Return the [X, Y] coordinate for the center point of the cell that contains the specified text.  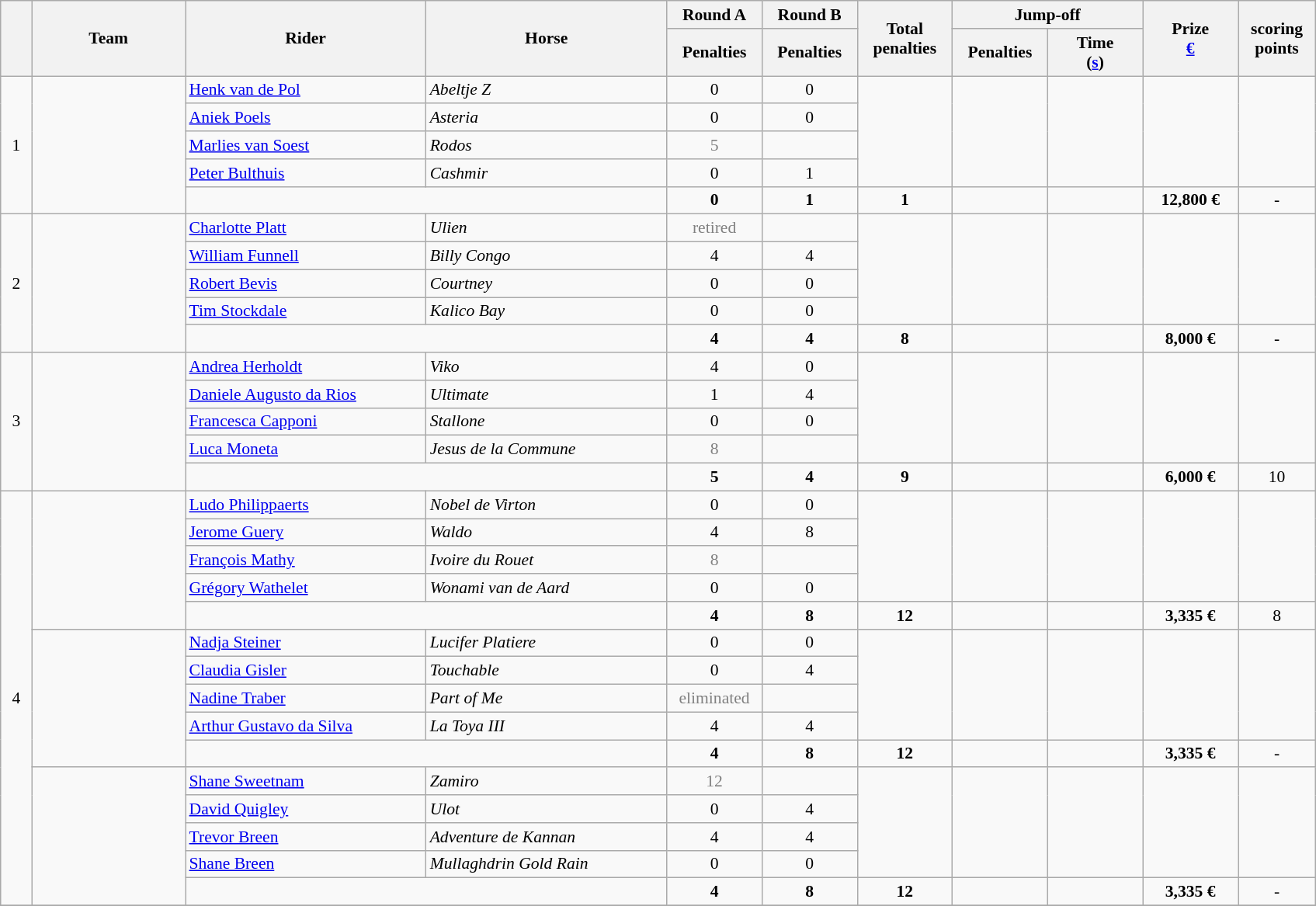
Abeltje Z [547, 90]
Ultimate [547, 394]
scoringpoints [1276, 39]
12,800 € [1191, 200]
Francesca Capponi [305, 422]
Jump-off [1048, 15]
Ulien [547, 228]
Asteria [547, 118]
Adventure de Kannan [547, 837]
Rodos [547, 145]
Charlotte Platt [305, 228]
Henk van de Pol [305, 90]
Claudia Gisler [305, 671]
Time(s) [1095, 53]
Kalico Bay [547, 311]
Stallone [547, 422]
Zamiro [547, 782]
La Toya III [547, 726]
Lucifer Platiere [547, 643]
Ivoire du Rouet [547, 561]
Shane Sweetnam [305, 782]
Round A [714, 15]
Horse [547, 39]
Aniek Poels [305, 118]
Marlies van Soest [305, 145]
Andrea Herholdt [305, 366]
Trevor Breen [305, 837]
Nobel de Virton [547, 505]
eliminated [714, 699]
William Funnell [305, 256]
Robert Bevis [305, 283]
Nadine Traber [305, 699]
Cashmir [547, 173]
2 [16, 283]
8,000 € [1191, 339]
3 [16, 422]
Wonami van de Aard [547, 588]
Shane Breen [305, 864]
Grégory Wathelet [305, 588]
6,000 € [1191, 477]
9 [905, 477]
Courtney [547, 283]
Jerome Guery [305, 533]
Peter Bulthuis [305, 173]
retired [714, 228]
Viko [547, 366]
10 [1276, 477]
Daniele Augusto da Rios [305, 394]
Tim Stockdale [305, 311]
Billy Congo [547, 256]
Prize€ [1191, 39]
Nadja Steiner [305, 643]
Touchable [547, 671]
David Quigley [305, 809]
Rider [305, 39]
Mullaghdrin Gold Rain [547, 864]
Jesus de la Commune [547, 450]
Part of Me [547, 699]
Arthur Gustavo da Silva [305, 726]
Total penalties [905, 39]
Ludo Philippaerts [305, 505]
François Mathy [305, 561]
Team [109, 39]
Ulot [547, 809]
Waldo [547, 533]
Luca Moneta [305, 450]
Round B [809, 15]
